From the cell containing the given text, extract its center point as [X, Y] coordinate. 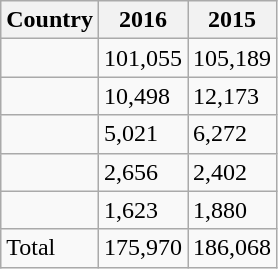
186,068 [232, 248]
2016 [142, 20]
2,402 [232, 172]
6,272 [232, 134]
5,021 [142, 134]
175,970 [142, 248]
101,055 [142, 58]
1,880 [232, 210]
12,173 [232, 96]
Total [50, 248]
2,656 [142, 172]
2015 [232, 20]
10,498 [142, 96]
1,623 [142, 210]
105,189 [232, 58]
Country [50, 20]
